Search for the cell housing the specified text and yield its [X, Y] center coordinate. 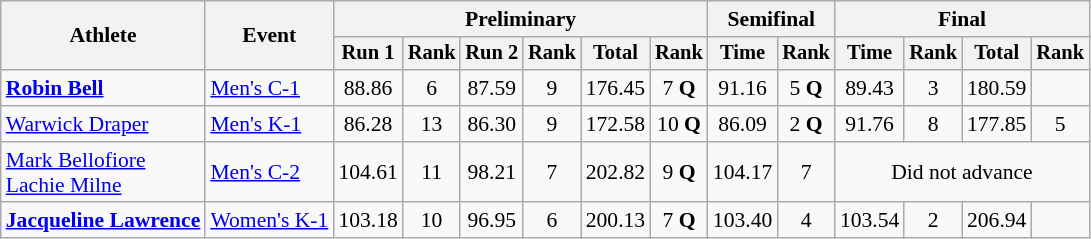
Mark BellofioreLachie Milne [104, 172]
177.85 [996, 124]
Jacqueline Lawrence [104, 221]
8 [933, 124]
5 [1060, 124]
2 [933, 221]
86.28 [368, 124]
Preliminary [520, 19]
11 [432, 172]
Robin Bell [104, 88]
172.58 [616, 124]
Athlete [104, 36]
103.40 [742, 221]
202.82 [616, 172]
3 [933, 88]
Did not advance [962, 172]
4 [806, 221]
Final [962, 19]
Men's C-1 [269, 88]
9 Q [679, 172]
Semifinal [772, 19]
104.61 [368, 172]
86.30 [492, 124]
Warwick Draper [104, 124]
13 [432, 124]
89.43 [870, 88]
Men's C-2 [269, 172]
Women's K-1 [269, 221]
96.95 [492, 221]
98.21 [492, 172]
10 Q [679, 124]
Run 1 [368, 54]
91.16 [742, 88]
91.76 [870, 124]
2 Q [806, 124]
87.59 [492, 88]
Run 2 [492, 54]
86.09 [742, 124]
5 Q [806, 88]
Men's K-1 [269, 124]
88.86 [368, 88]
103.18 [368, 221]
10 [432, 221]
200.13 [616, 221]
206.94 [996, 221]
Event [269, 36]
180.59 [996, 88]
176.45 [616, 88]
104.17 [742, 172]
103.54 [870, 221]
